Scan for the cell matching the given text and deliver its [x, y] coordinate at center. 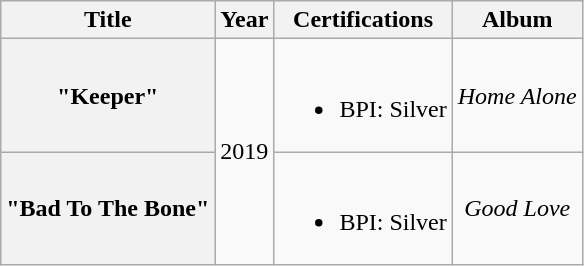
Home Alone [517, 96]
Title [108, 20]
Good Love [517, 208]
Year [244, 20]
"Bad To The Bone" [108, 208]
Certifications [363, 20]
"Keeper" [108, 96]
Album [517, 20]
2019 [244, 152]
